Search for the cell housing the specified text and yield its [x, y] center coordinate. 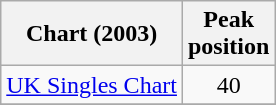
40 [228, 85]
Peakposition [228, 34]
Chart (2003) [92, 34]
UK Singles Chart [92, 85]
